Find where the given text appears and provide that cell's center as [X, Y] coordinate. 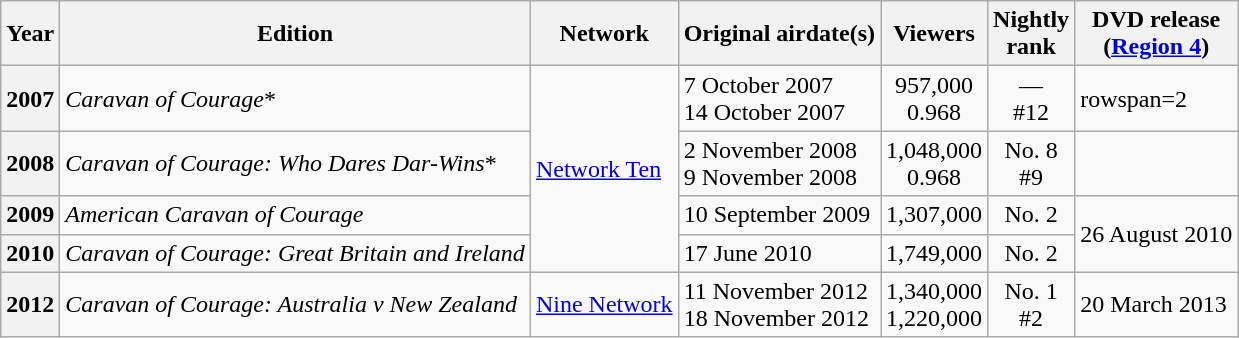
20 March 2013 [1156, 304]
Network Ten [604, 169]
1,340,0001,220,000 [934, 304]
No. 8#9 [1032, 164]
2012 [30, 304]
Year [30, 34]
2010 [30, 253]
Caravan of Courage: Who Dares Dar-Wins* [296, 164]
Edition [296, 34]
Network [604, 34]
957,0000.968 [934, 98]
11 November 201218 November 2012 [779, 304]
1,749,000 [934, 253]
2008 [30, 164]
Original airdate(s) [779, 34]
Caravan of Courage: Great Britain and Ireland [296, 253]
American Caravan of Courage [296, 215]
Viewers [934, 34]
—#12 [1032, 98]
Nine Network [604, 304]
rowspan=2 [1156, 98]
2007 [30, 98]
2009 [30, 215]
10 September 2009 [779, 215]
17 June 2010 [779, 253]
Nightlyrank [1032, 34]
1,307,000 [934, 215]
No. 1#2 [1032, 304]
7 October 200714 October 2007 [779, 98]
26 August 2010 [1156, 234]
DVD release(Region 4) [1156, 34]
1,048,0000.968 [934, 164]
Caravan of Courage* [296, 98]
Caravan of Courage: Australia v New Zealand [296, 304]
2 November 20089 November 2008 [779, 164]
